Search for the cell housing the specified text and yield its (X, Y) center coordinate. 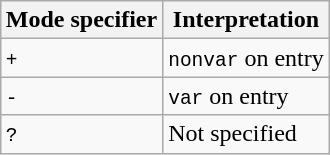
Mode specifier (81, 20)
+ (81, 58)
- (81, 96)
nonvar on entry (246, 58)
? (81, 134)
Not specified (246, 134)
Interpretation (246, 20)
var on entry (246, 96)
